Output the (x, y) coordinate of the center of the cell containing the given text.  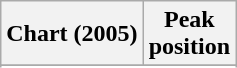
Peakposition (189, 34)
Chart (2005) (72, 34)
